Pinpoint the cell where the given text exists, returning its [X, Y] midpoint coordinate. 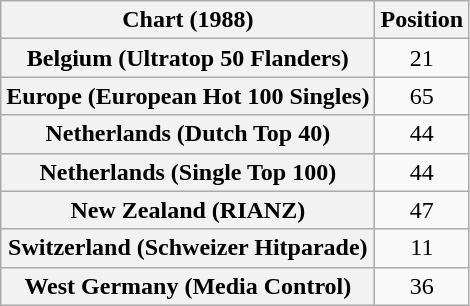
Belgium (Ultratop 50 Flanders) [188, 58]
21 [422, 58]
Chart (1988) [188, 20]
West Germany (Media Control) [188, 286]
Netherlands (Single Top 100) [188, 172]
Switzerland (Schweizer Hitparade) [188, 248]
47 [422, 210]
Europe (European Hot 100 Singles) [188, 96]
Netherlands (Dutch Top 40) [188, 134]
36 [422, 286]
New Zealand (RIANZ) [188, 210]
Position [422, 20]
65 [422, 96]
11 [422, 248]
